Output the [X, Y] coordinate of the center of the cell containing the given text.  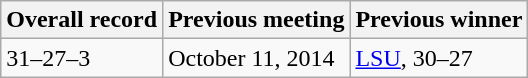
Previous winner [439, 20]
LSU, 30–27 [439, 58]
Overall record [82, 20]
31–27–3 [82, 58]
October 11, 2014 [256, 58]
Previous meeting [256, 20]
